Detect which cell encompasses the target text, then output its [x, y] center coordinate. 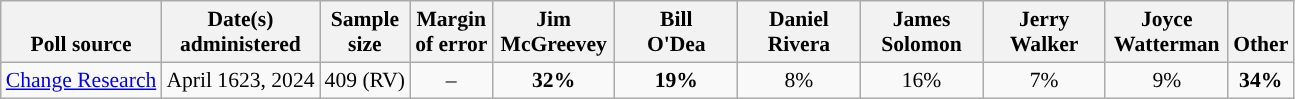
BillO'Dea [676, 32]
Date(s)administered [240, 32]
Samplesize [366, 32]
Marginof error [451, 32]
JoyceWatterman [1166, 32]
JerryWalker [1044, 32]
16% [922, 80]
– [451, 80]
JimMcGreevey [554, 32]
32% [554, 80]
34% [1260, 80]
Other [1260, 32]
9% [1166, 80]
409 (RV) [366, 80]
JamesSolomon [922, 32]
8% [800, 80]
7% [1044, 80]
DanielRivera [800, 32]
Poll source [82, 32]
April 1623, 2024 [240, 80]
Change Research [82, 80]
19% [676, 80]
